Capture the cell that displays the provided text and extract its [x, y] central coordinate. 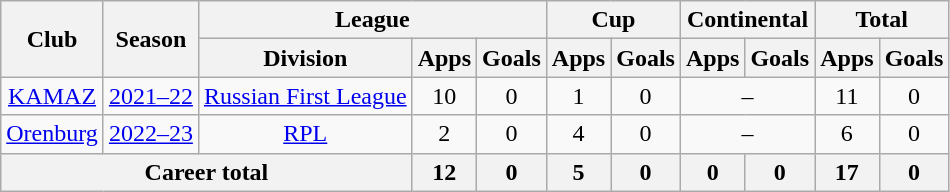
17 [847, 172]
KAMAZ [52, 96]
2021–22 [150, 96]
Cup [613, 20]
12 [444, 172]
Orenburg [52, 134]
10 [444, 96]
League [372, 20]
Division [305, 58]
2022–23 [150, 134]
Season [150, 39]
RPL [305, 134]
5 [578, 172]
1 [578, 96]
Total [882, 20]
Club [52, 39]
6 [847, 134]
Russian First League [305, 96]
11 [847, 96]
4 [578, 134]
2 [444, 134]
Continental [747, 20]
Career total [206, 172]
